Determine the (x, y) coordinate at the center of the cell enclosing the given text.  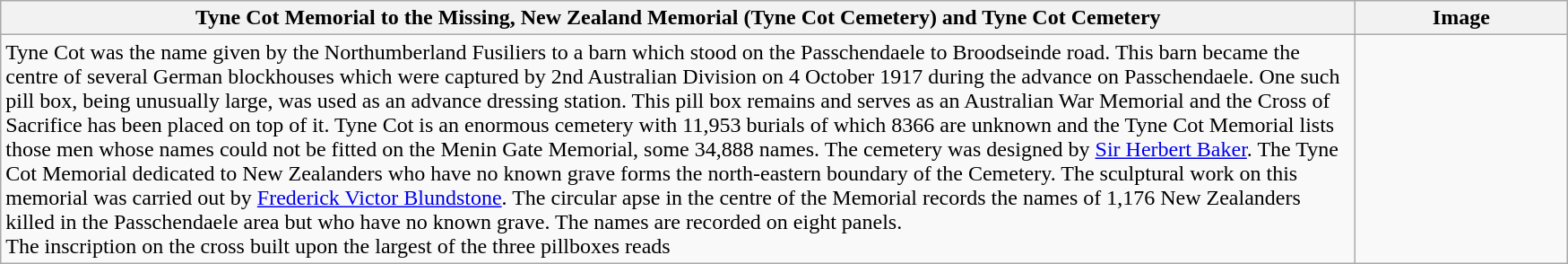
Tyne Cot Memorial to the Missing, New Zealand Memorial (Tyne Cot Cemetery) and Tyne Cot Cemetery (678, 18)
Image (1461, 18)
